Return (x, y) of the center of cell containing provided text 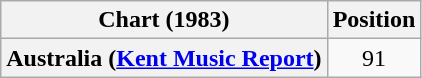
Position (374, 20)
91 (374, 58)
Australia (Kent Music Report) (164, 58)
Chart (1983) (164, 20)
